Extract the (X, Y) coordinate from the center of the cell holding the provided text.  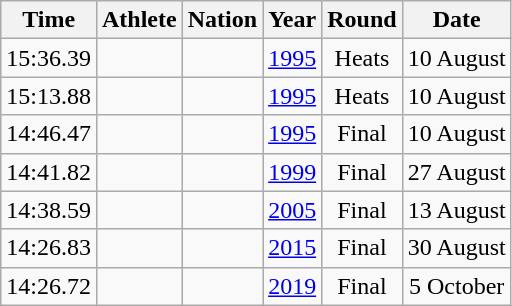
2005 (292, 210)
30 August (456, 248)
13 August (456, 210)
5 October (456, 286)
14:26.72 (49, 286)
14:26.83 (49, 248)
Year (292, 20)
15:36.39 (49, 58)
1999 (292, 172)
27 August (456, 172)
Date (456, 20)
Round (362, 20)
2015 (292, 248)
Time (49, 20)
14:38.59 (49, 210)
14:46.47 (49, 134)
2019 (292, 286)
Nation (222, 20)
15:13.88 (49, 96)
14:41.82 (49, 172)
Athlete (139, 20)
